For the text-containing cell, return its midpoint in (x, y) coordinate format. 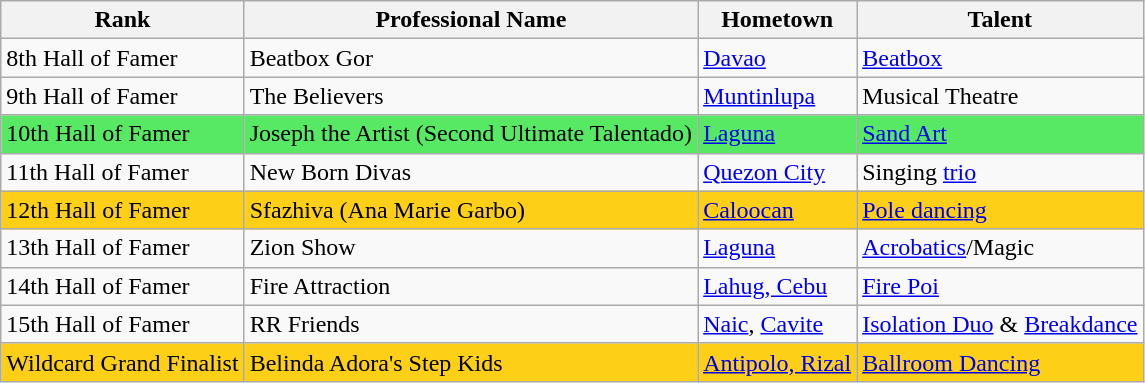
The Believers (471, 96)
Lahug, Cebu (778, 286)
Joseph the Artist (Second Ultimate Talentado) (471, 134)
Fire Poi (1000, 286)
Naic, Cavite (778, 324)
Musical Theatre (1000, 96)
Ballroom Dancing (1000, 362)
Quezon City (778, 172)
Pole dancing (1000, 210)
Talent (1000, 20)
Muntinlupa (778, 96)
11th Hall of Famer (122, 172)
Beatbox Gor (471, 58)
Fire Attraction (471, 286)
15th Hall of Famer (122, 324)
12th Hall of Famer (122, 210)
Caloocan (778, 210)
9th Hall of Famer (122, 96)
Hometown (778, 20)
Sand Art (1000, 134)
New Born Divas (471, 172)
Rank (122, 20)
10th Hall of Famer (122, 134)
Antipolo, Rizal (778, 362)
Wildcard Grand Finalist (122, 362)
8th Hall of Famer (122, 58)
Isolation Duo & Breakdance (1000, 324)
Acrobatics/Magic (1000, 248)
Zion Show (471, 248)
Professional Name (471, 20)
Davao (778, 58)
Belinda Adora's Step Kids (471, 362)
RR Friends (471, 324)
Sfazhiva (Ana Marie Garbo) (471, 210)
13th Hall of Famer (122, 248)
14th Hall of Famer (122, 286)
Singing trio (1000, 172)
Beatbox (1000, 58)
